Extract the (x, y) coordinate from the center of the cell holding the provided text.  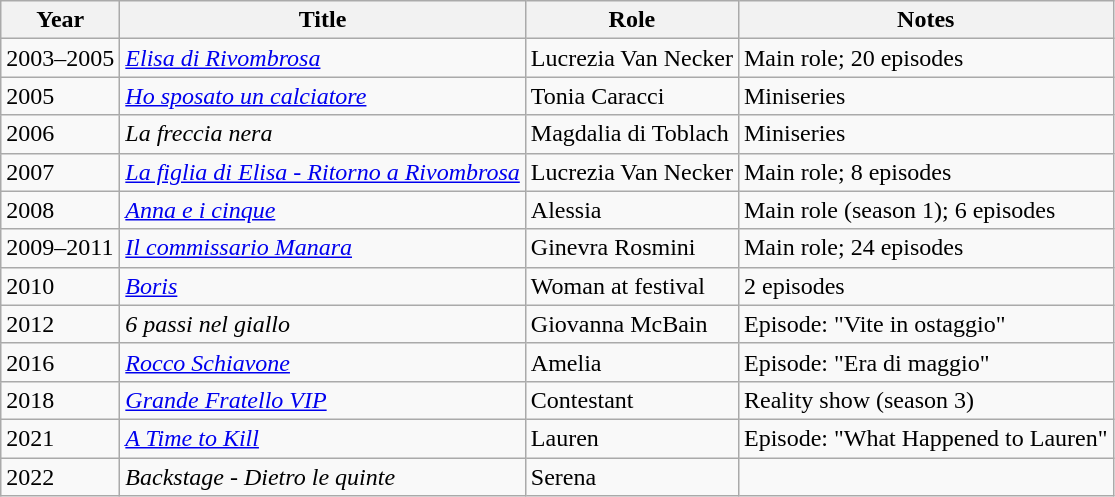
Tonia Caracci (632, 96)
Alessia (632, 210)
Serena (632, 477)
Role (632, 20)
2008 (60, 210)
Main role; 20 episodes (926, 58)
Main role; 24 episodes (926, 248)
Episode: "What Happened to Lauren" (926, 438)
Elisa di Rivombrosa (323, 58)
2006 (60, 134)
2003–2005 (60, 58)
Anna e i cinque (323, 210)
Magdalia di Toblach (632, 134)
2018 (60, 400)
Episode: "Era di maggio" (926, 362)
Grande Fratello VIP (323, 400)
2005 (60, 96)
2021 (60, 438)
2022 (60, 477)
Episode: "Vite in ostaggio" (926, 324)
Ho sposato un calciatore (323, 96)
Amelia (632, 362)
Year (60, 20)
2009–2011 (60, 248)
Woman at festival (632, 286)
Ginevra Rosmini (632, 248)
Rocco Schiavone (323, 362)
Il commissario Manara (323, 248)
Notes (926, 20)
La figlia di Elisa - Ritorno a Rivombrosa (323, 172)
2012 (60, 324)
A Time to Kill (323, 438)
Contestant (632, 400)
Title (323, 20)
Backstage - Dietro le quinte (323, 477)
Lauren (632, 438)
2007 (60, 172)
6 passi nel giallo (323, 324)
2016 (60, 362)
La freccia nera (323, 134)
Main role; 8 episodes (926, 172)
Reality show (season 3) (926, 400)
Boris (323, 286)
Giovanna McBain (632, 324)
2 episodes (926, 286)
Main role (season 1); 6 episodes (926, 210)
2010 (60, 286)
